For the text-containing cell, return its midpoint in (X, Y) coordinate format. 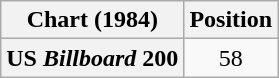
US Billboard 200 (92, 58)
Chart (1984) (92, 20)
58 (231, 58)
Position (231, 20)
